Extract the [x, y] coordinate from the center of the cell holding the provided text.  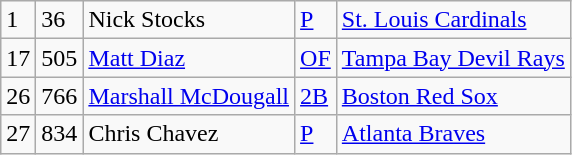
766 [60, 96]
Boston Red Sox [453, 96]
OF [316, 58]
36 [60, 20]
505 [60, 58]
St. Louis Cardinals [453, 20]
17 [18, 58]
Nick Stocks [189, 20]
Tampa Bay Devil Rays [453, 58]
Marshall McDougall [189, 96]
Chris Chavez [189, 134]
26 [18, 96]
Matt Diaz [189, 58]
2B [316, 96]
1 [18, 20]
27 [18, 134]
Atlanta Braves [453, 134]
834 [60, 134]
